Pinpoint the cell where the given text exists, returning its (X, Y) midpoint coordinate. 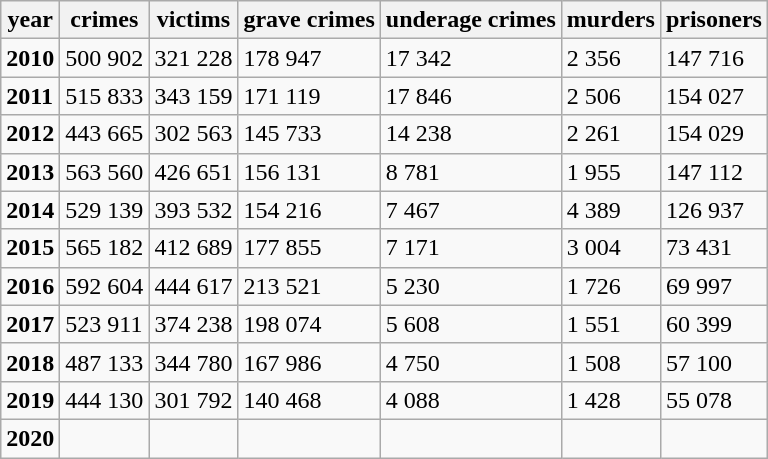
301 792 (194, 400)
529 139 (104, 210)
563 560 (104, 172)
145 733 (309, 134)
302 563 (194, 134)
393 532 (194, 210)
murders (610, 20)
5 608 (470, 324)
444 130 (104, 400)
198 074 (309, 324)
2017 (30, 324)
2015 (30, 248)
147 112 (714, 172)
178 947 (309, 58)
344 780 (194, 362)
2011 (30, 96)
4 389 (610, 210)
73 431 (714, 248)
500 902 (104, 58)
412 689 (194, 248)
4 088 (470, 400)
2 356 (610, 58)
1 428 (610, 400)
17 846 (470, 96)
2018 (30, 362)
victims (194, 20)
5 230 (470, 286)
2019 (30, 400)
3 004 (610, 248)
321 228 (194, 58)
140 468 (309, 400)
1 508 (610, 362)
426 651 (194, 172)
1 726 (610, 286)
177 855 (309, 248)
2 506 (610, 96)
14 238 (470, 134)
213 521 (309, 286)
167 986 (309, 362)
592 604 (104, 286)
154 029 (714, 134)
147 716 (714, 58)
343 159 (194, 96)
515 833 (104, 96)
prisoners (714, 20)
156 131 (309, 172)
154 027 (714, 96)
2020 (30, 438)
crimes (104, 20)
1 955 (610, 172)
487 133 (104, 362)
69 997 (714, 286)
126 937 (714, 210)
2014 (30, 210)
17 342 (470, 58)
2016 (30, 286)
8 781 (470, 172)
565 182 (104, 248)
57 100 (714, 362)
2 261 (610, 134)
444 617 (194, 286)
55 078 (714, 400)
443 665 (104, 134)
4 750 (470, 362)
523 911 (104, 324)
grave crimes (309, 20)
7 467 (470, 210)
60 399 (714, 324)
2013 (30, 172)
underage crimes (470, 20)
171 119 (309, 96)
154 216 (309, 210)
year (30, 20)
2012 (30, 134)
2010 (30, 58)
1 551 (610, 324)
374 238 (194, 324)
7 171 (470, 248)
